For the text-containing cell, return its midpoint in [x, y] coordinate format. 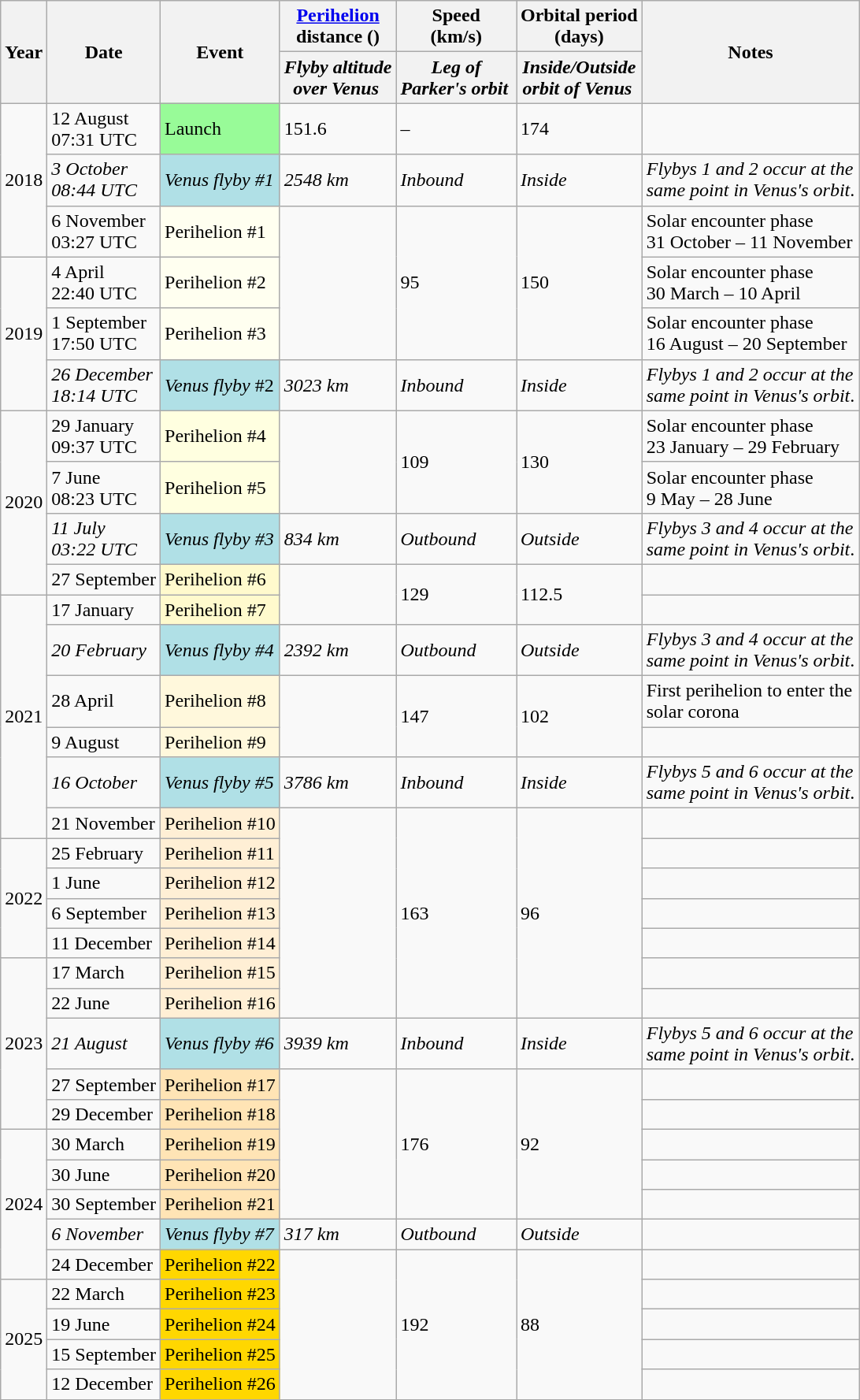
16 October [104, 783]
Perihelion #13 [221, 913]
Perihelion #14 [221, 943]
3939 km [338, 1043]
Perihelion #3 [221, 334]
Solar encounter phase23 January – 29 February [751, 436]
88 [580, 1324]
4 April22:40 UTC [104, 282]
Venus flyby #3 [221, 539]
Perihelion #11 [221, 853]
Perihelion #8 [221, 701]
Perihelion #22 [221, 1264]
12 December [104, 1384]
109 [457, 462]
2018 [24, 180]
Perihelion #19 [221, 1144]
Venus flyby #1 [221, 180]
17 January [104, 609]
Event [221, 52]
Speed (km/s) [457, 27]
Venus flyby #2 [221, 384]
Perihelion #15 [221, 973]
30 March [104, 1144]
150 [580, 282]
Launch [221, 129]
129 [457, 594]
3023 km [338, 384]
Perihelion #10 [221, 823]
176 [457, 1144]
Orbital period(days) [580, 27]
2019 [24, 334]
– [457, 129]
Flybys 5 and 6 occur at thesame point in Venus's orbit. [751, 783]
Perihelion #9 [221, 742]
95 [457, 282]
Venus flyby #6 [221, 1043]
174 [580, 129]
11 July03:22 UTC [104, 539]
Perihelion #23 [221, 1294]
Year [24, 52]
Notes [751, 52]
96 [580, 913]
2020 [24, 503]
Leg ofParker's orbit [457, 77]
2025 [24, 1339]
Solar encounter phase9 May – 28 June [751, 487]
7 June08:23 UTC [104, 487]
9 August [104, 742]
317 km [338, 1235]
24 December [104, 1264]
Perihelion #21 [221, 1205]
26 December18:14 UTC [104, 384]
163 [457, 913]
Flyby altitudeover Venus [338, 77]
2548 km [338, 180]
Perihelion #26 [221, 1384]
92 [580, 1144]
Venus flyby #7 [221, 1235]
Inside/Outsideorbit of Venus [580, 77]
12 August07:31 UTC [104, 129]
19 June [104, 1324]
Venus flyby #4 [221, 651]
30 June [104, 1175]
Perihelion #1 [221, 232]
29 December [104, 1114]
28 April [104, 701]
Perihelion #4 [221, 436]
Perihelion #24 [221, 1324]
22 June [104, 1003]
Solar encounter phase30 March – 10 April [751, 282]
11 December [104, 943]
21 November [104, 823]
Flybys 5 and 6 occur at the same point in Venus's orbit. [751, 1043]
Perihelion #25 [221, 1354]
21 August [104, 1043]
17 March [104, 973]
1 June [104, 883]
2021 [24, 715]
Date [104, 52]
Perihelion #6 [221, 579]
Perihelion #18 [221, 1114]
15 September [104, 1354]
3786 km [338, 783]
Perihelion #12 [221, 883]
Perihelion #17 [221, 1084]
Perihelion #5 [221, 487]
25 February [104, 853]
22 March [104, 1294]
Perihelion #16 [221, 1003]
130 [580, 462]
6 November [104, 1235]
6 November03:27 UTC [104, 232]
Venus flyby #5 [221, 783]
30 September [104, 1205]
Perihelion #20 [221, 1175]
2392 km [338, 651]
192 [457, 1324]
Perihelion #2 [221, 282]
Periheliondistance () [338, 27]
151.6 [338, 129]
834 km [338, 539]
First perihelion to enter thesolar corona [751, 701]
3 October08:44 UTC [104, 180]
102 [580, 717]
Solar encounter phase31 October – 11 November [751, 232]
6 September [104, 913]
20 February [104, 651]
Solar encounter phase16 August – 20 September [751, 334]
2023 [24, 1043]
1 September17:50 UTC [104, 334]
2024 [24, 1204]
147 [457, 717]
2022 [24, 898]
Perihelion #7 [221, 609]
112.5 [580, 594]
29 January09:37 UTC [104, 436]
